Determine the [x, y] coordinate at the center of the cell enclosing the given text.  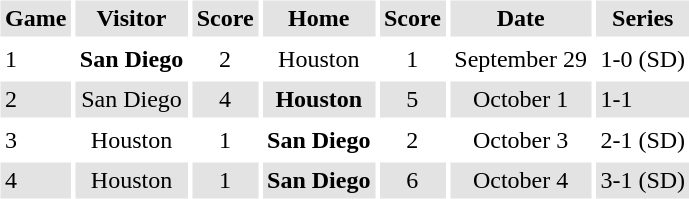
5 [412, 100]
3 [35, 140]
September 29 [521, 59]
6 [412, 180]
October 3 [521, 140]
Visitor [131, 18]
October 4 [521, 180]
Game [35, 18]
Home [319, 18]
Date [521, 18]
October 1 [521, 100]
